Provide the [X, Y] coordinate of the cell's center where the given text is located.  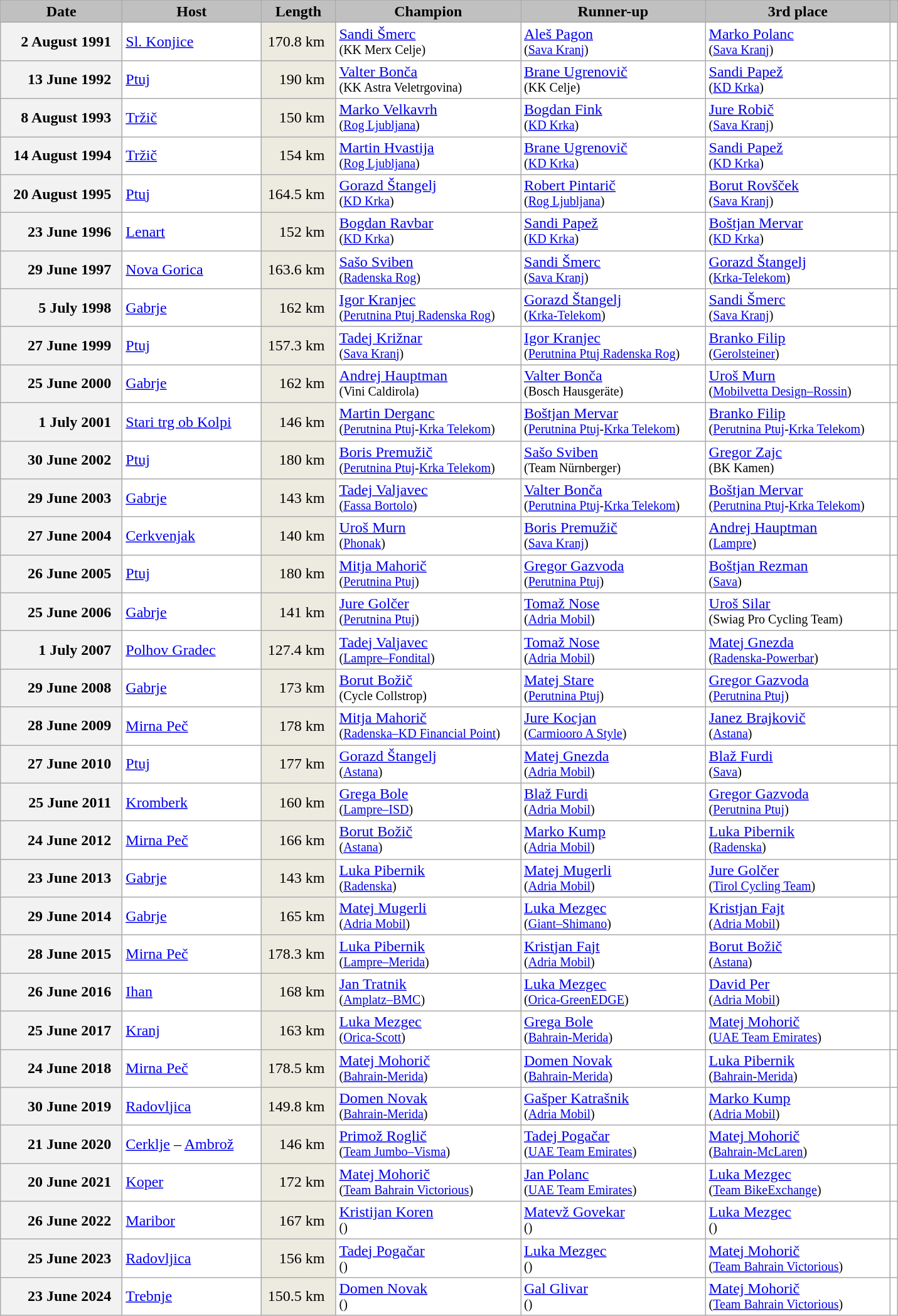
Primož Roglič (Team Jumbo–Visma) [428, 1144]
141 km [299, 612]
1 July 2007 [61, 650]
Boštjan Rezman (Sava) [798, 574]
Luka Pibernik (Lampre–Merida) [428, 954]
24 June 2018 [61, 1069]
173 km [299, 688]
Luka Mezgec (Giant–Shimano) [614, 917]
1 July 2001 [61, 422]
Matej Mohorič (Bahrain-McLaren) [798, 1144]
Brane Ugrenovič (KK Celje) [614, 79]
Bogdan Ravbar (KD Krka) [428, 232]
156 km [299, 1258]
David Per (Adria Mobil) [798, 992]
Janez Brajkovič (Astana) [798, 726]
Runner-up [614, 11]
Tadej Pogačar () [428, 1258]
Luka Mezgec (Orica-Scott) [428, 1030]
Andrej Hauptman (Vini Caldirola) [428, 384]
21 June 2020 [61, 1144]
20 June 2021 [61, 1183]
27 June 1999 [61, 345]
28 June 2009 [61, 726]
Valter Bonča (Perutnina Ptuj-Krka Telekom) [614, 499]
2 August 1991 [61, 41]
Grega Bole (Lampre–ISD) [428, 802]
Borut Rovšček (Sava Kranj) [798, 193]
127.4 km [299, 650]
Sandi Šmerc (KK Merx Celje) [428, 41]
14 August 1994 [61, 156]
Matej Mohorič (Bahrain-Merida) [428, 1069]
Matej Gnezda (Radenska-Powerbar) [798, 650]
29 June 2014 [61, 917]
163 km [299, 1030]
29 June 2008 [61, 688]
Tadej Valjavec (Lampre–Fondital) [428, 650]
Blaž Furdi (Adria Mobil) [614, 802]
150.5 km [299, 1296]
26 June 2022 [61, 1221]
Cerkvenjak [192, 536]
Gašper Katrašnik (Adria Mobil) [614, 1106]
Branko Filip (Gerolsteiner) [798, 345]
150 km [299, 118]
Gorazd Štangelj (Astana) [428, 763]
Uroš Silar (Swiag Pro Cycling Team) [798, 612]
Kristijan Koren () [428, 1221]
Uroš Murn (Mobilvetta Design–Rossin) [798, 384]
27 June 2010 [61, 763]
178 km [299, 726]
164.5 km [299, 193]
13 June 1992 [61, 79]
Jure Robič (Sava Kranj) [798, 118]
Aleš Pagon (Sava Kranj) [614, 41]
29 June 2003 [61, 499]
Lenart [192, 232]
Sašo Sviben (Radenska Rog) [428, 270]
25 June 2023 [61, 1258]
Valter Bonča (Bosch Hausgeräte) [614, 384]
178.3 km [299, 954]
Gal Glivar () [614, 1296]
Jure Kocjan (Carmiooro A Style) [614, 726]
23 June 2013 [61, 878]
Length [299, 11]
Host [192, 11]
166 km [299, 840]
Champion [428, 11]
Boris Premužič (Sava Kranj) [614, 536]
Tadej Valjavec (Fassa Bortolo) [428, 499]
Boštjan Mervar (KD Krka) [798, 232]
28 June 2015 [61, 954]
149.8 km [299, 1106]
160 km [299, 802]
Nova Gorica [192, 270]
Ihan [192, 992]
Luka Mezgec (Orica-GreenEDGE) [614, 992]
Boris Premužič (Perutnina Ptuj-Krka Telekom) [428, 460]
23 June 2024 [61, 1296]
Bogdan Fink (KD Krka) [614, 118]
3rd place [798, 11]
Andrej Hauptman (Lampre) [798, 536]
Branko Filip (Perutnina Ptuj-Krka Telekom) [798, 422]
26 June 2005 [61, 574]
Valter Bonča (KK Astra Veletrgovina) [428, 79]
Trebnje [192, 1296]
190 km [299, 79]
178.5 km [299, 1069]
Jan Polanc (UAE Team Emirates) [614, 1183]
Tadej Križnar (Sava Kranj) [428, 345]
Domen Novak () [428, 1296]
25 June 2017 [61, 1030]
Martin Derganc (Perutnina Ptuj-Krka Telekom) [428, 422]
29 June 1997 [61, 270]
Matej Stare (Perutnina Ptuj) [614, 688]
Marko Velkavrh (Rog Ljubljana) [428, 118]
Matevž Govekar () [614, 1221]
Polhov Gradec [192, 650]
Matej Mohorič (UAE Team Emirates) [798, 1030]
23 June 1996 [61, 232]
140 km [299, 536]
Uroš Murn (Phonak) [428, 536]
Brane Ugrenovič (KD Krka) [614, 156]
Jure Golčer (Tirol Cycling Team) [798, 878]
25 June 2006 [61, 612]
Matej Gnezda (Adria Mobil) [614, 763]
170.8 km [299, 41]
Robert Pintarič (Rog Ljubljana) [614, 193]
Stari trg ob Kolpi [192, 422]
8 August 1993 [61, 118]
Mitja Mahorič (Radenska–KD Financial Point) [428, 726]
Maribor [192, 1221]
172 km [299, 1183]
5 July 1998 [61, 308]
163.6 km [299, 270]
157.3 km [299, 345]
167 km [299, 1221]
Kromberk [192, 802]
Gregor Zajc (BK Kamen) [798, 460]
26 June 2016 [61, 992]
Koper [192, 1183]
Sašo Sviben (Team Nürnberger) [614, 460]
25 June 2011 [61, 802]
Grega Bole (Bahrain-Merida) [614, 1030]
20 August 1995 [61, 193]
Cerklje – Ambrož [192, 1144]
165 km [299, 917]
Date [61, 11]
Sl. Konjice [192, 41]
27 June 2004 [61, 536]
30 June 2002 [61, 460]
24 June 2012 [61, 840]
168 km [299, 992]
25 June 2000 [61, 384]
Borut Božič (Cycle Collstrop) [428, 688]
30 June 2019 [61, 1106]
Jan Tratnik (Amplatz–BMC) [428, 992]
Kranj [192, 1030]
Blaž Furdi (Sava) [798, 763]
Luka Mezgec (Team BikeExchange) [798, 1183]
Gorazd Štangelj (KD Krka) [428, 193]
152 km [299, 232]
Tadej Pogačar (UAE Team Emirates) [614, 1144]
154 km [299, 156]
Luka Pibernik (Bahrain-Merida) [798, 1069]
177 km [299, 763]
Jure Golčer (Perutnina Ptuj) [428, 612]
Marko Polanc (Sava Kranj) [798, 41]
Mitja Mahorič (Perutnina Ptuj) [428, 574]
Martin Hvastija (Rog Ljubljana) [428, 156]
